Determine the (X, Y) coordinate at the center of the cell enclosing the given text.  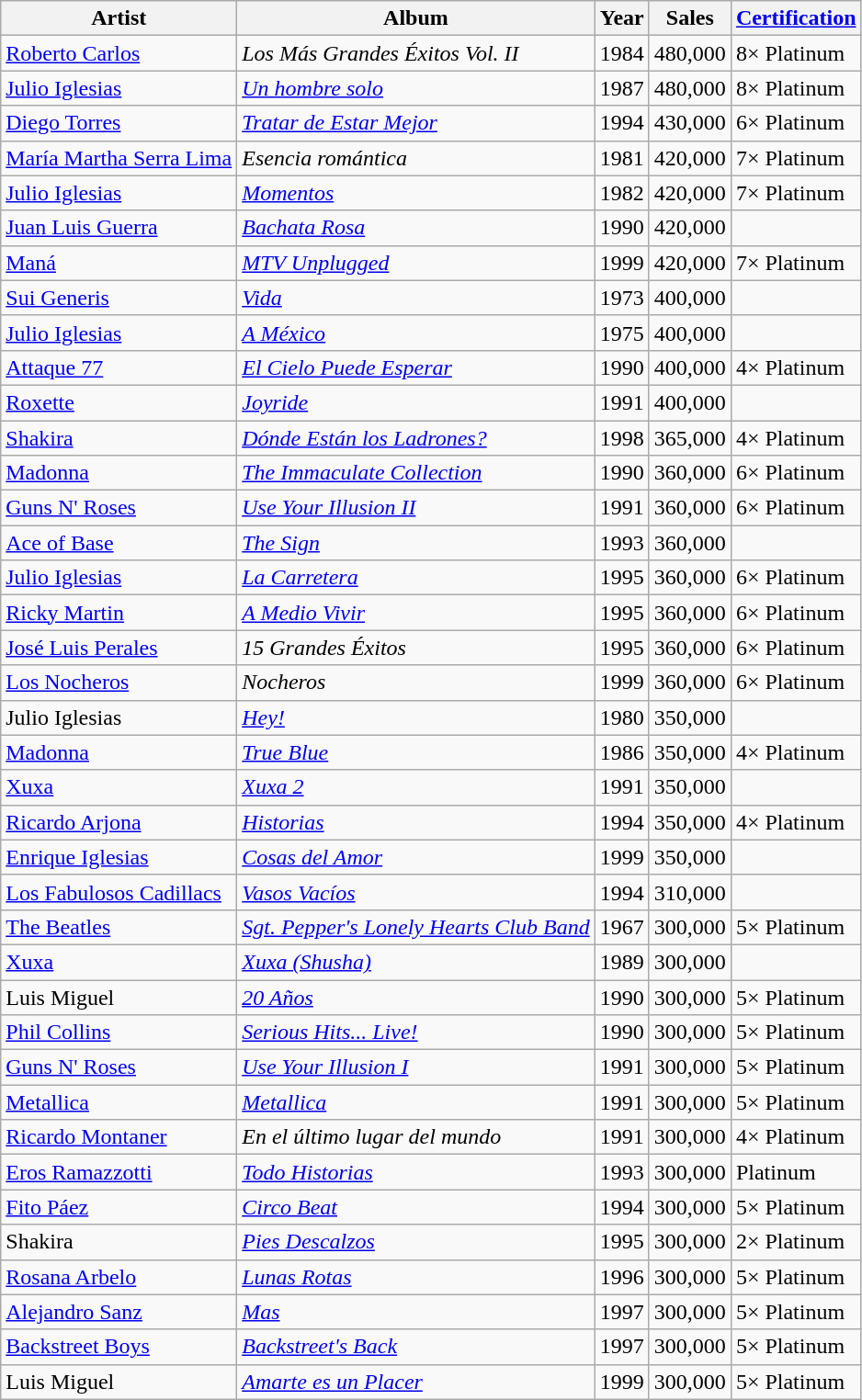
15 Grandes Éxitos (416, 648)
Vasos Vacíos (416, 892)
Bachata Rosa (416, 228)
Maná (119, 263)
Joyride (416, 402)
1986 (621, 752)
Album (416, 18)
Vida (416, 298)
Backstreet Boys (119, 1347)
1973 (621, 298)
1980 (621, 717)
1975 (621, 333)
Un hombre solo (416, 88)
Sui Generis (119, 298)
Amarte es un Placer (416, 1382)
Use Your Illusion I (416, 1067)
430,000 (689, 123)
Fito Páez (119, 1207)
La Carretera (416, 578)
Dónde Están los Ladrones? (416, 438)
Xuxa (Shusha) (416, 962)
Certification (796, 18)
A Medio Vivir (416, 613)
Ricardo Arjona (119, 822)
Momentos (416, 193)
Rosana Arbelo (119, 1277)
The Immaculate Collection (416, 473)
365,000 (689, 438)
The Sign (416, 543)
Juan Luis Guerra (119, 228)
Ricardo Montaner (119, 1137)
Artist (119, 18)
The Beatles (119, 927)
Mas (416, 1312)
Attaque 77 (119, 367)
Ace of Base (119, 543)
Sales (689, 18)
Sgt. Pepper's Lonely Hearts Club Band (416, 927)
20 Años (416, 997)
1989 (621, 962)
Roberto Carlos (119, 53)
Ricky Martin (119, 613)
Enrique Iglesias (119, 857)
1984 (621, 53)
Todo Historias (416, 1172)
Diego Torres (119, 123)
Eros Ramazzotti (119, 1172)
Historias (416, 822)
1982 (621, 193)
MTV Unplugged (416, 263)
Hey! (416, 717)
Xuxa 2 (416, 787)
1987 (621, 88)
Esencia romántica (416, 158)
True Blue (416, 752)
Platinum (796, 1172)
1981 (621, 158)
Tratar de Estar Mejor (416, 123)
En el último lugar del mundo (416, 1137)
Nocheros (416, 683)
Pies Descalzos (416, 1242)
Serious Hits... Live! (416, 1033)
A México (416, 333)
1998 (621, 438)
Alejandro Sanz (119, 1312)
José Luis Perales (119, 648)
Year (621, 18)
Phil Collins (119, 1033)
Los Fabulosos Cadillacs (119, 892)
Roxette (119, 402)
María Martha Serra Lima (119, 158)
Circo Beat (416, 1207)
2× Platinum (796, 1242)
Lunas Rotas (416, 1277)
Los Nocheros (119, 683)
Backstreet's Back (416, 1347)
310,000 (689, 892)
Use Your Illusion II (416, 508)
1996 (621, 1277)
1967 (621, 927)
Los Más Grandes Éxitos Vol. II (416, 53)
El Cielo Puede Esperar (416, 367)
Cosas del Amor (416, 857)
